Locate the cell with the specified text and output its [X, Y] center coordinate. 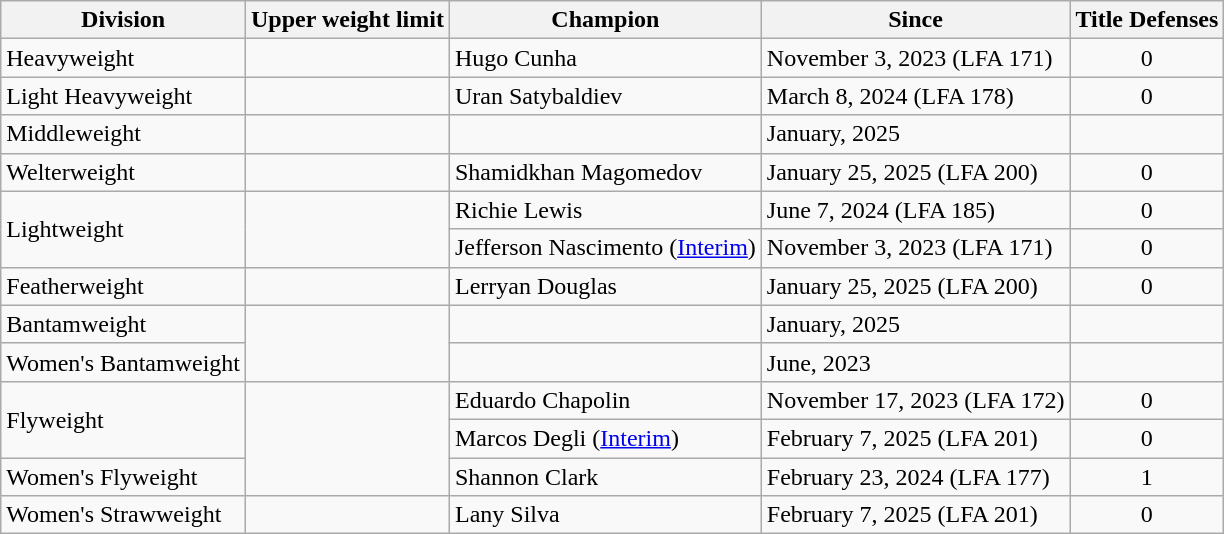
Middleweight [124, 134]
Jefferson Nascimento (Interim) [605, 248]
Division [124, 20]
Richie Lewis [605, 210]
Lerryan Douglas [605, 286]
Eduardo Chapolin [605, 400]
Women's Bantamweight [124, 362]
Marcos Degli (Interim) [605, 438]
Lany Silva [605, 515]
June, 2023 [916, 362]
Light Heavyweight [124, 96]
Champion [605, 20]
Shamidkhan Magomedov [605, 172]
Lightweight [124, 229]
Upper weight limit [348, 20]
1 [1147, 477]
March 8, 2024 (LFA 178) [916, 96]
Women's Strawweight [124, 515]
Women's Flyweight [124, 477]
Title Defenses [1147, 20]
February 23, 2024 (LFA 177) [916, 477]
Bantamweight [124, 324]
Hugo Cunha [605, 58]
Flyweight [124, 419]
Heavyweight [124, 58]
June 7, 2024 (LFA 185) [916, 210]
November 17, 2023 (LFA 172) [916, 400]
Since [916, 20]
Welterweight [124, 172]
Uran Satybaldiev [605, 96]
Featherweight [124, 286]
Shannon Clark [605, 477]
